Output the (X, Y) coordinate of the center of the cell containing the given text.  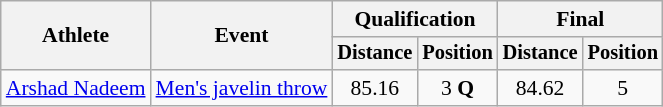
Final (580, 19)
5 (623, 88)
3 Q (457, 88)
85.16 (374, 88)
Athlete (76, 36)
Qualification (414, 19)
Arshad Nadeem (76, 88)
84.62 (540, 88)
Event (242, 36)
Men's javelin throw (242, 88)
